Find where the given text appears and provide that cell's center as (x, y) coordinate. 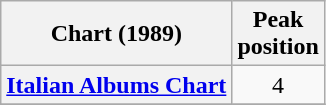
4 (278, 85)
Peakposition (278, 34)
Italian Albums Chart (116, 85)
Chart (1989) (116, 34)
